Identify which cell holds the provided text, then report its (x, y) central coordinate. 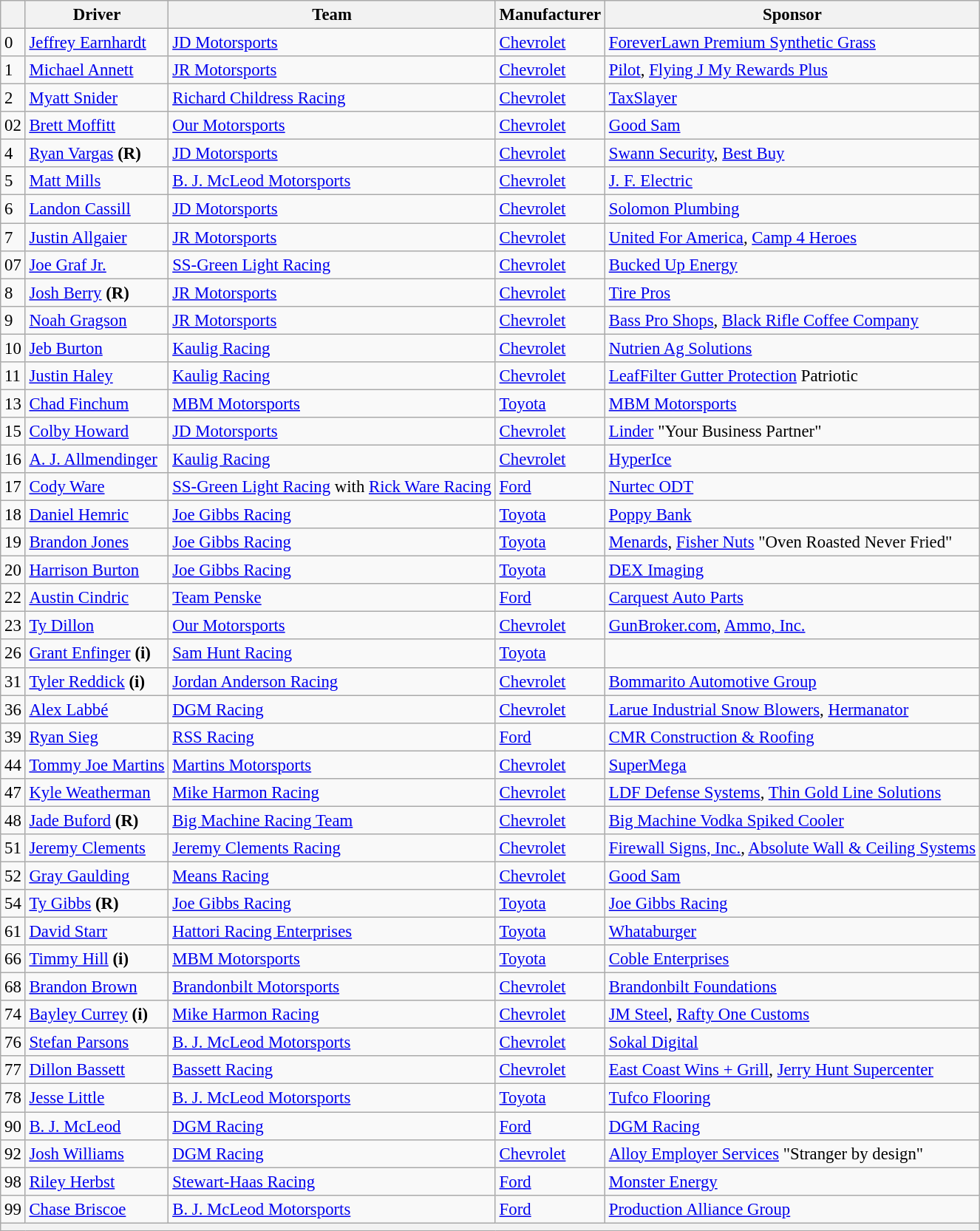
Big Machine Vodka Spiked Cooler (792, 820)
78 (13, 1098)
ForeverLawn Premium Synthetic Grass (792, 43)
RSS Racing (332, 737)
Jesse Little (97, 1098)
66 (13, 959)
31 (13, 681)
92 (13, 1153)
Tire Pros (792, 293)
Tommy Joe Martins (97, 765)
Firewall Signs, Inc., Absolute Wall & Ceiling Systems (792, 848)
SS-Green Light Racing (332, 265)
East Coast Wins + Grill, Jerry Hunt Supercenter (792, 1071)
Matt Mills (97, 181)
Larue Industrial Snow Blowers, Hermanator (792, 709)
United For America, Camp 4 Heroes (792, 237)
Swann Security, Best Buy (792, 154)
Driver (97, 15)
A. J. Allmendinger (97, 459)
Coble Enterprises (792, 959)
99 (13, 1209)
Pilot, Flying J My Rewards Plus (792, 70)
Josh Berry (R) (97, 293)
8 (13, 293)
Martins Motorsports (332, 765)
Team Penske (332, 598)
Brandonbilt Motorsports (332, 987)
Cody Ware (97, 487)
16 (13, 459)
Brandonbilt Foundations (792, 987)
Big Machine Racing Team (332, 820)
90 (13, 1126)
Nurtec ODT (792, 487)
SS-Green Light Racing with Rick Ware Racing (332, 487)
Sponsor (792, 15)
Myatt Snider (97, 98)
Noah Gragson (97, 320)
B. J. McLeod (97, 1126)
DEX Imaging (792, 570)
23 (13, 626)
Richard Childress Racing (332, 98)
Timmy Hill (i) (97, 959)
15 (13, 432)
Stefan Parsons (97, 1043)
GunBroker.com, Ammo, Inc. (792, 626)
Nutrien Ag Solutions (792, 348)
J. F. Electric (792, 181)
Josh Williams (97, 1153)
51 (13, 848)
Sokal Digital (792, 1043)
1 (13, 70)
98 (13, 1181)
LDF Defense Systems, Thin Gold Line Solutions (792, 793)
47 (13, 793)
Whataburger (792, 932)
36 (13, 709)
Bass Pro Shops, Black Rifle Coffee Company (792, 320)
Jeffrey Earnhardt (97, 43)
Kyle Weatherman (97, 793)
Michael Annett (97, 70)
LeafFilter Gutter Protection Patriotic (792, 376)
Production Alliance Group (792, 1209)
Ty Gibbs (R) (97, 904)
39 (13, 737)
0 (13, 43)
22 (13, 598)
02 (13, 126)
Jade Buford (R) (97, 820)
Carquest Auto Parts (792, 598)
Brandon Brown (97, 987)
Jordan Anderson Racing (332, 681)
Chase Briscoe (97, 1209)
Joe Graf Jr. (97, 265)
Ty Dillon (97, 626)
Grant Enfinger (i) (97, 654)
13 (13, 403)
52 (13, 876)
Manufacturer (550, 15)
Bassett Racing (332, 1071)
7 (13, 237)
18 (13, 515)
17 (13, 487)
Justin Allgaier (97, 237)
9 (13, 320)
Daniel Hemric (97, 515)
4 (13, 154)
07 (13, 265)
Monster Energy (792, 1181)
Alex Labbé (97, 709)
Brett Moffitt (97, 126)
19 (13, 542)
44 (13, 765)
Solomon Plumbing (792, 209)
26 (13, 654)
5 (13, 181)
SuperMega (792, 765)
Tufco Flooring (792, 1098)
Jeremy Clements (97, 848)
11 (13, 376)
Ryan Sieg (97, 737)
Austin Cindric (97, 598)
Justin Haley (97, 376)
Ryan Vargas (R) (97, 154)
TaxSlayer (792, 98)
Poppy Bank (792, 515)
Bommarito Automotive Group (792, 681)
Sam Hunt Racing (332, 654)
JM Steel, Rafty One Customs (792, 1015)
Brandon Jones (97, 542)
Gray Gaulding (97, 876)
77 (13, 1071)
Colby Howard (97, 432)
Tyler Reddick (i) (97, 681)
Menards, Fisher Nuts "Oven Roasted Never Fried" (792, 542)
74 (13, 1015)
Bucked Up Energy (792, 265)
Team (332, 15)
Chad Finchum (97, 403)
Means Racing (332, 876)
6 (13, 209)
Jeb Burton (97, 348)
Landon Cassill (97, 209)
Linder "Your Business Partner" (792, 432)
54 (13, 904)
Jeremy Clements Racing (332, 848)
20 (13, 570)
David Starr (97, 932)
Hattori Racing Enterprises (332, 932)
68 (13, 987)
2 (13, 98)
Dillon Bassett (97, 1071)
61 (13, 932)
Bayley Currey (i) (97, 1015)
Alloy Employer Services "Stranger by design" (792, 1153)
10 (13, 348)
Harrison Burton (97, 570)
76 (13, 1043)
Stewart-Haas Racing (332, 1181)
HyperIce (792, 459)
CMR Construction & Roofing (792, 737)
Riley Herbst (97, 1181)
48 (13, 820)
